Extract the (X, Y) coordinate from the center of the cell holding the provided text.  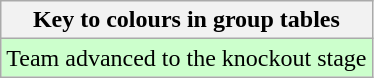
Key to colours in group tables (186, 20)
Team advanced to the knockout stage (186, 58)
